Capture the cell that displays the provided text and extract its (x, y) central coordinate. 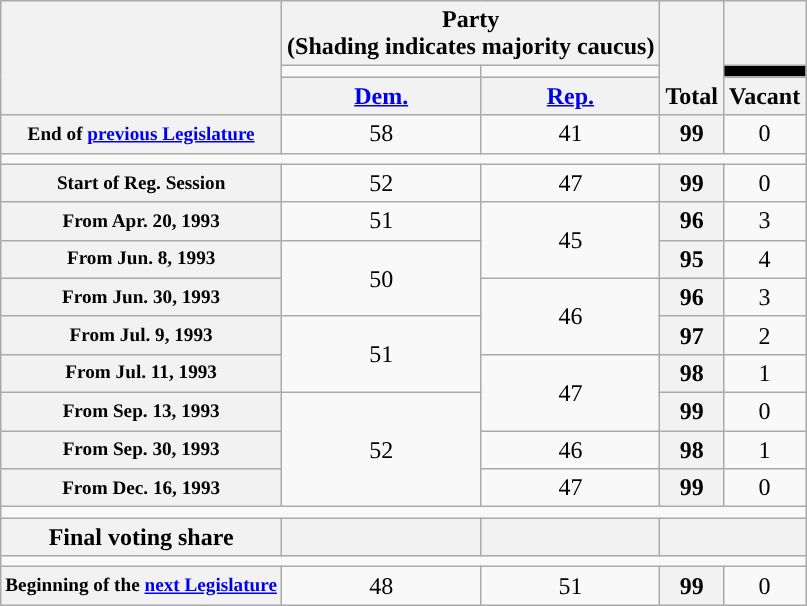
48 (382, 586)
Beginning of the next Legislature (142, 586)
Total (692, 58)
From Sep. 13, 1993 (142, 411)
97 (692, 335)
4 (764, 259)
Rep. (570, 96)
Dem. (382, 96)
Vacant (764, 96)
Party (Shading indicates majority caucus) (471, 34)
Start of Reg. Session (142, 183)
From Jun. 30, 1993 (142, 297)
From Jul. 9, 1993 (142, 335)
From Dec. 16, 1993 (142, 488)
From Apr. 20, 1993 (142, 221)
95 (692, 259)
50 (382, 278)
Final voting share (142, 537)
From Sep. 30, 1993 (142, 449)
2 (764, 335)
45 (570, 240)
From Jun. 8, 1993 (142, 259)
58 (382, 134)
41 (570, 134)
End of previous Legislature (142, 134)
From Jul. 11, 1993 (142, 373)
